Provide the (x, y) coordinate of the cell's center where the given text is located.  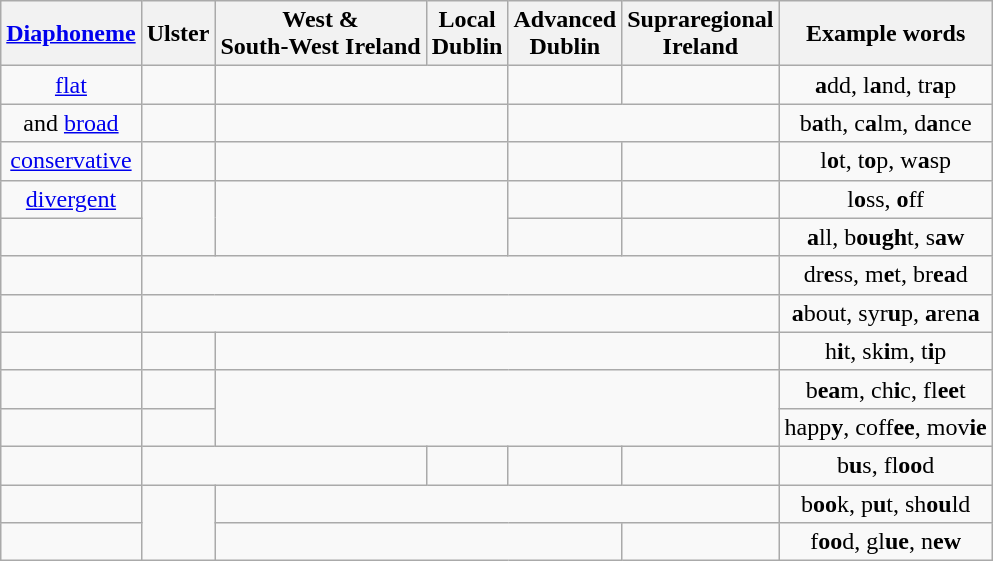
book, put, should (886, 503)
Advanced Dublin (565, 34)
hit, skim, tip (886, 351)
all, bought, saw (886, 237)
flat (71, 85)
about, syrup, arena (886, 313)
happy, coffee, movie (886, 427)
lot, top, wasp (886, 161)
food, glue, new (886, 542)
bath, calm, dance (886, 123)
divergent (71, 199)
and broad (71, 123)
bus, flood (886, 465)
Ulster (178, 34)
add, land, trap (886, 85)
West & South-West Ireland (320, 34)
dress, met, bread (886, 275)
Diaphoneme (71, 34)
Supraregional Ireland (700, 34)
conservative (71, 161)
loss, off (886, 199)
Example words (886, 34)
beam, chic, fleet (886, 389)
Local Dublin (467, 34)
